From the cell containing the given text, extract its center point as [X, Y] coordinate. 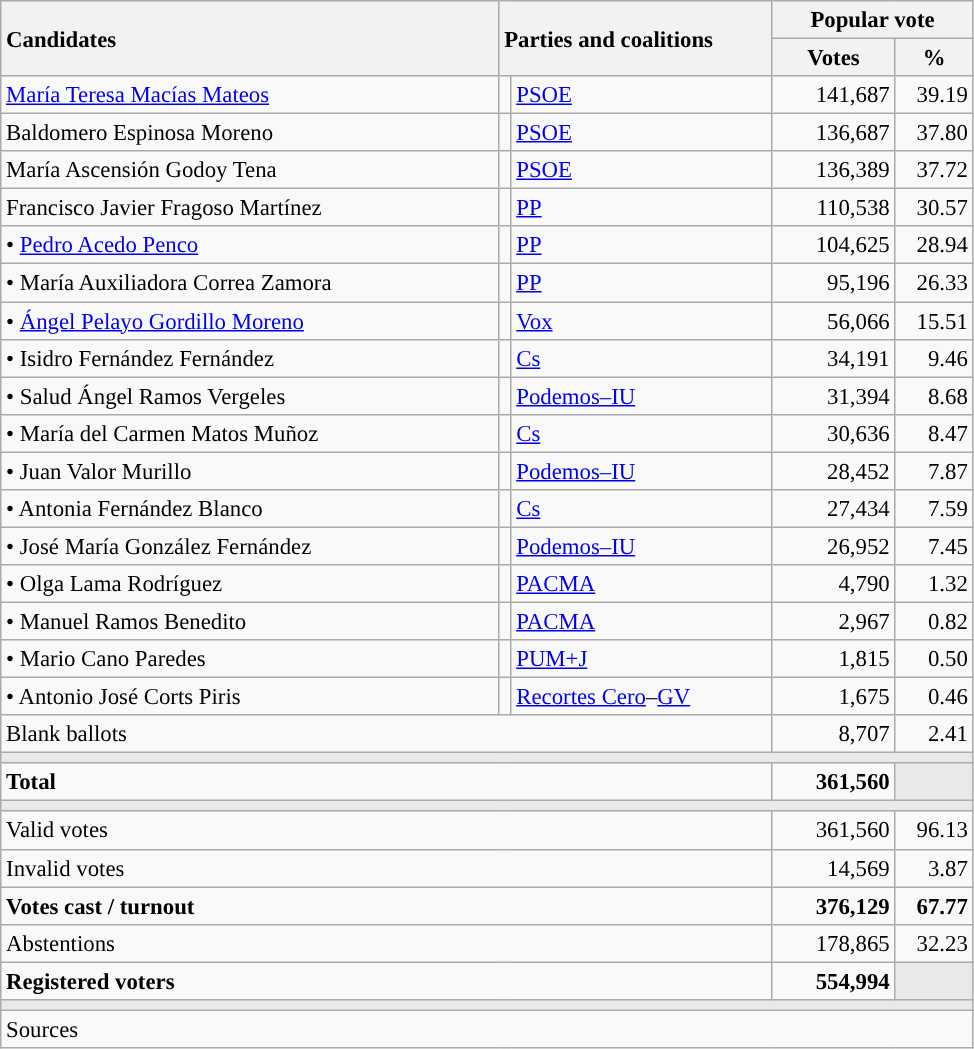
• Mario Cano Paredes [250, 659]
Registered voters [386, 981]
Votes cast / turnout [386, 906]
376,129 [834, 906]
2.41 [934, 734]
Candidates [250, 38]
95,196 [834, 283]
1,815 [834, 659]
0.82 [934, 621]
0.46 [934, 697]
110,538 [834, 208]
• Juan Valor Murillo [250, 471]
• Pedro Acedo Penco [250, 245]
• Salud Ángel Ramos Vergeles [250, 396]
31,394 [834, 396]
• José María González Fernández [250, 546]
Popular vote [872, 20]
Total [386, 782]
• Antonio José Corts Piris [250, 697]
Blank ballots [386, 734]
30.57 [934, 208]
Abstentions [386, 943]
7.87 [934, 471]
1,675 [834, 697]
554,994 [834, 981]
7.59 [934, 509]
PUM+J [642, 659]
9.46 [934, 358]
7.45 [934, 546]
• Antonia Fernández Blanco [250, 509]
136,389 [834, 170]
96.13 [934, 831]
8.68 [934, 396]
Invalid votes [386, 868]
• Ángel Pelayo Gordillo Moreno [250, 321]
30,636 [834, 433]
2,967 [834, 621]
39.19 [934, 95]
104,625 [834, 245]
• Olga Lama Rodríguez [250, 584]
Vox [642, 321]
178,865 [834, 943]
• María del Carmen Matos Muñoz [250, 433]
141,687 [834, 95]
% [934, 58]
• María Auxiliadora Correa Zamora [250, 283]
37.80 [934, 133]
34,191 [834, 358]
14,569 [834, 868]
• Manuel Ramos Benedito [250, 621]
Baldomero Espinosa Moreno [250, 133]
8,707 [834, 734]
28,452 [834, 471]
37.72 [934, 170]
Valid votes [386, 831]
67.77 [934, 906]
26.33 [934, 283]
15.51 [934, 321]
26,952 [834, 546]
1.32 [934, 584]
56,066 [834, 321]
• Isidro Fernández Fernández [250, 358]
María Teresa Macías Mateos [250, 95]
Parties and coalitions [636, 38]
Francisco Javier Fragoso Martínez [250, 208]
3.87 [934, 868]
28.94 [934, 245]
Votes [834, 58]
4,790 [834, 584]
María Ascensión Godoy Tena [250, 170]
27,434 [834, 509]
8.47 [934, 433]
0.50 [934, 659]
Sources [487, 1029]
32.23 [934, 943]
136,687 [834, 133]
Recortes Cero–GV [642, 697]
